Identify which cell holds the provided text, then report its [x, y] central coordinate. 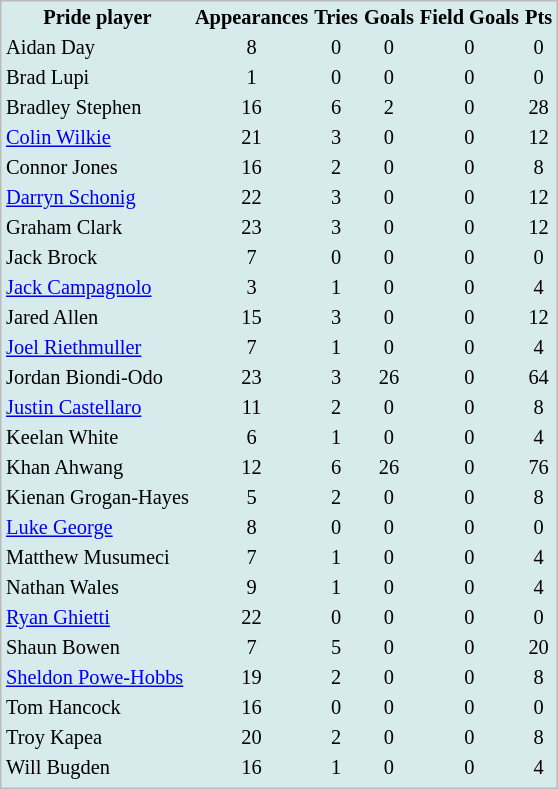
Troy Kapea [97, 738]
64 [538, 378]
Keelan White [97, 438]
Jordan Biondi-Odo [97, 378]
Will Bugden [97, 768]
Aidan Day [97, 48]
Pride player [97, 18]
28 [538, 108]
Khan Ahwang [97, 468]
Bradley Stephen [97, 108]
Graham Clark [97, 228]
21 [251, 138]
Brad Lupi [97, 78]
Tom Hancock [97, 708]
15 [251, 318]
Connor Jones [97, 168]
Shaun Bowen [97, 648]
Luke George [97, 528]
Kienan Grogan-Hayes [97, 498]
Justin Castellaro [97, 408]
Ryan Ghietti [97, 618]
Goals [388, 18]
Field Goals [469, 18]
Pts [538, 18]
Appearances [251, 18]
Jack Brock [97, 258]
Jared Allen [97, 318]
Nathan Wales [97, 588]
19 [251, 678]
Darryn Schonig [97, 198]
11 [251, 408]
Joel Riethmuller [97, 348]
Matthew Musumeci [97, 558]
Sheldon Powe-Hobbs [97, 678]
9 [251, 588]
Colin Wilkie [97, 138]
Tries [336, 18]
76 [538, 468]
Jack Campagnolo [97, 288]
